Capture the cell that displays the provided text and extract its (x, y) central coordinate. 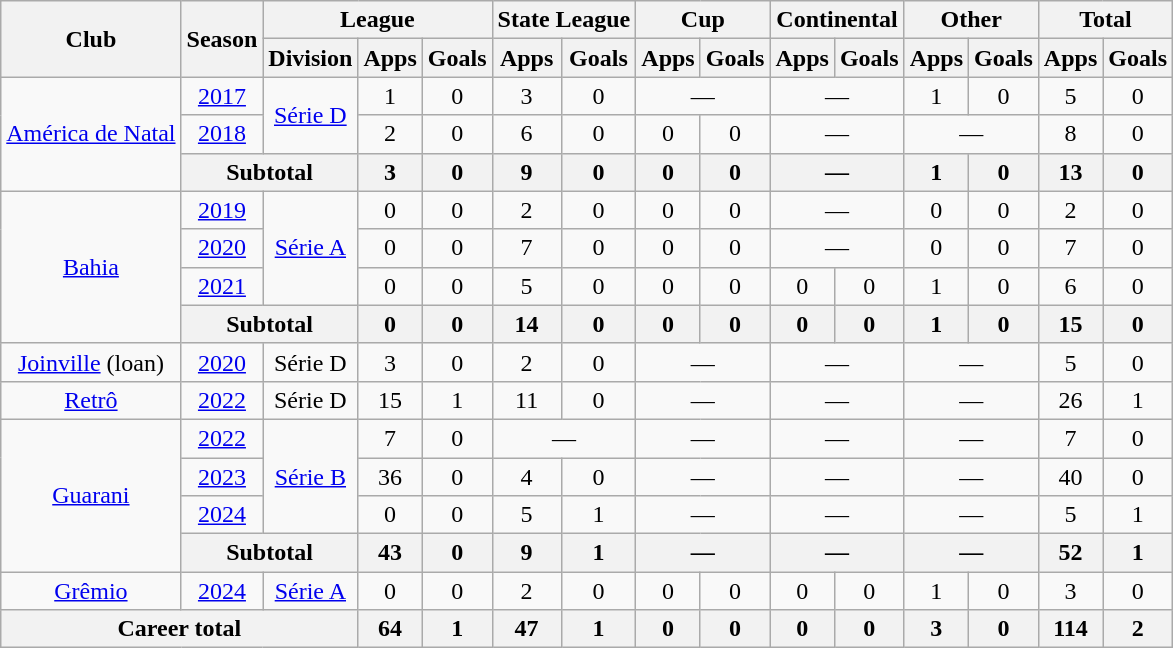
Season (222, 39)
13 (1070, 172)
Guarani (91, 495)
Cup (703, 20)
64 (390, 629)
114 (1070, 629)
8 (1070, 134)
Joinville (loan) (91, 362)
2019 (222, 210)
11 (526, 400)
Série B (310, 476)
52 (1070, 553)
Total (1105, 20)
Other (971, 20)
State League (564, 20)
40 (1070, 477)
Bahia (91, 267)
47 (526, 629)
26 (1070, 400)
League (378, 20)
4 (526, 477)
36 (390, 477)
43 (390, 553)
2017 (222, 96)
Continental (837, 20)
2021 (222, 286)
Club (91, 39)
2023 (222, 477)
2018 (222, 134)
14 (526, 324)
Division (310, 58)
América de Natal (91, 134)
Career total (180, 629)
Grêmio (91, 591)
Retrô (91, 400)
